For the text-containing cell, return its midpoint in (x, y) coordinate format. 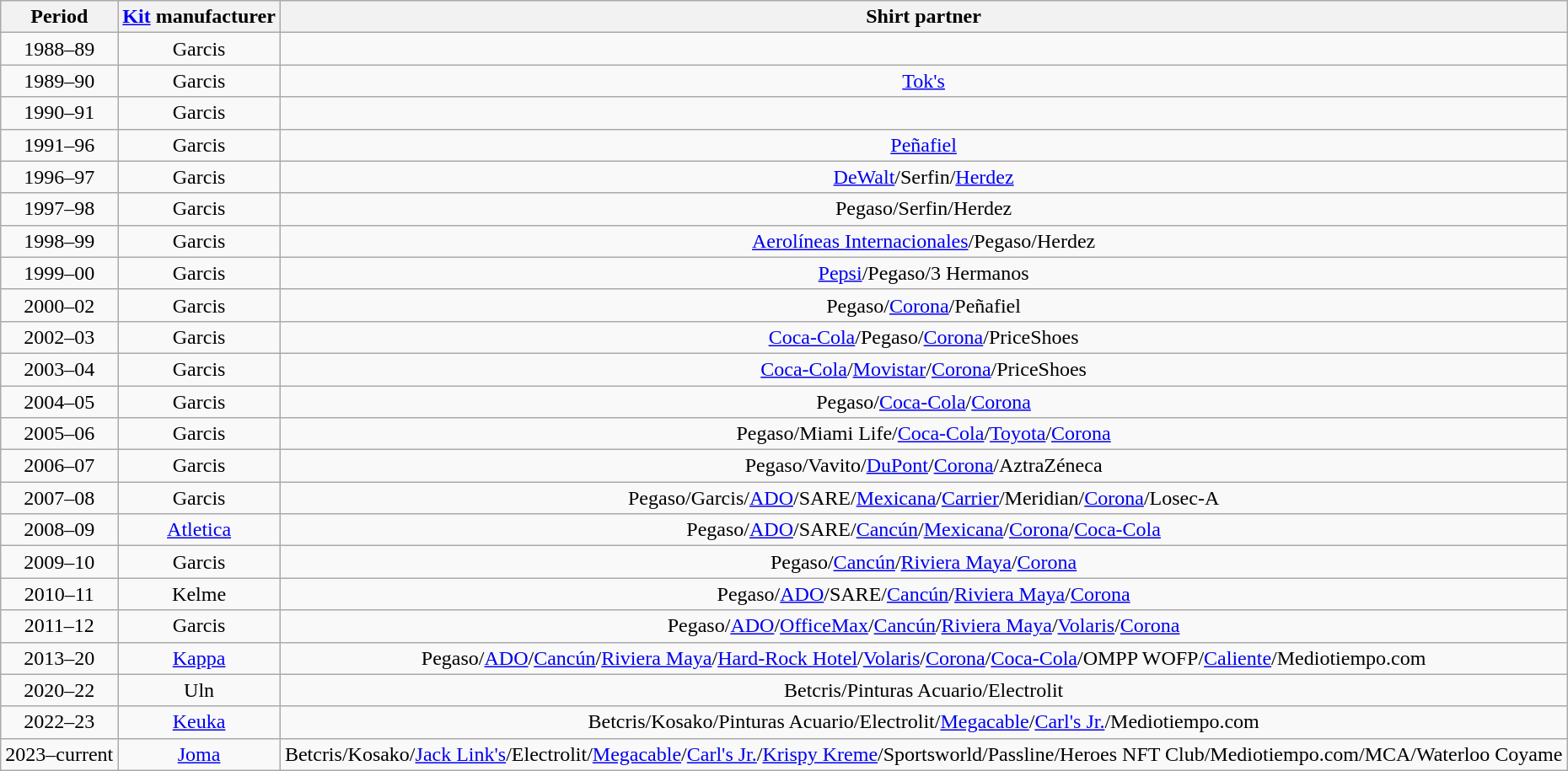
2020–22 (59, 690)
Period (59, 17)
2023–current (59, 754)
Kit manufacturer (199, 17)
Pegaso/Miami Life/Coca-Cola/Toyota/Corona (923, 434)
Pegaso/Serfin/Herdez (923, 209)
2003–04 (59, 369)
1996–97 (59, 177)
1998–99 (59, 241)
Joma (199, 754)
2002–03 (59, 337)
Pepsi/Pegaso/3 Hermanos (923, 273)
Pegaso/ADO/OfficeMax/Cancún/Riviera Maya/Volaris/Corona (923, 626)
Kappa (199, 658)
2007–08 (59, 498)
1999–00 (59, 273)
2011–12 (59, 626)
2010–11 (59, 594)
Pegaso/Coca-Cola/Corona (923, 402)
1991–96 (59, 145)
1989–90 (59, 81)
Pegaso/Corona/Peñafiel (923, 305)
Uln (199, 690)
1990–91 (59, 113)
Pegaso/Vavito/DuPont/Corona/AztraZéneca (923, 466)
Atletica (199, 530)
Pegaso/ADO/Cancún/Riviera Maya/Hard-Rock Hotel/Volaris/Corona/Coca-Cola/OMPP WOFP/Caliente/Mediotiempo.com (923, 658)
Pegaso/Cancún/Riviera Maya/Corona (923, 562)
Aerolíneas Internacionales/Pegaso/Herdez (923, 241)
Keuka (199, 722)
Betcris/Kosako/Pinturas Acuario/Electrolit/Megacable/Carl's Jr./Mediotiempo.com (923, 722)
2000–02 (59, 305)
Coca-Cola/Pegaso/Corona/PriceShoes (923, 337)
2022–23 (59, 722)
Pegaso/ADO/SARE/Cancún/Riviera Maya/Corona (923, 594)
Betcris/Pinturas Acuario/Electrolit (923, 690)
Betcris/Kosako/Jack Link's/Electrolit/Megacable/Carl's Jr./Krispy Kreme/Sportsworld/Passline/Heroes NFT Club/Mediotiempo.com/MCA/Waterloo Coyame (923, 754)
Pegaso/ADO/SARE/Cancún/Mexicana/Corona/Coca-Cola (923, 530)
2013–20 (59, 658)
Tok's (923, 81)
2004–05 (59, 402)
2008–09 (59, 530)
1988–89 (59, 49)
Shirt partner (923, 17)
2005–06 (59, 434)
2006–07 (59, 466)
1997–98 (59, 209)
2009–10 (59, 562)
Kelme (199, 594)
Coca-Cola/Movistar/Corona/PriceShoes (923, 369)
DeWalt/Serfin/Herdez (923, 177)
Pegaso/Garcis/ADO/SARE/Mexicana/Carrier/Meridian/Corona/Losec-A (923, 498)
Peñafiel (923, 145)
